Return [x, y] of the center of cell containing provided text 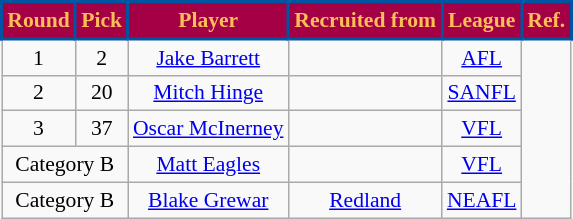
Matt Eagles [208, 165]
Player [208, 20]
37 [102, 129]
Blake Grewar [208, 200]
League [482, 20]
SANFL [482, 93]
20 [102, 93]
AFL [482, 57]
Recruited from [366, 20]
3 [39, 129]
1 [39, 57]
Mitch Hinge [208, 93]
Round [39, 20]
NEAFL [482, 200]
Oscar McInerney [208, 129]
Jake Barrett [208, 57]
Ref. [546, 20]
Redland [366, 200]
Pick [102, 20]
